Scan for the cell matching the given text and deliver its (X, Y) coordinate at center. 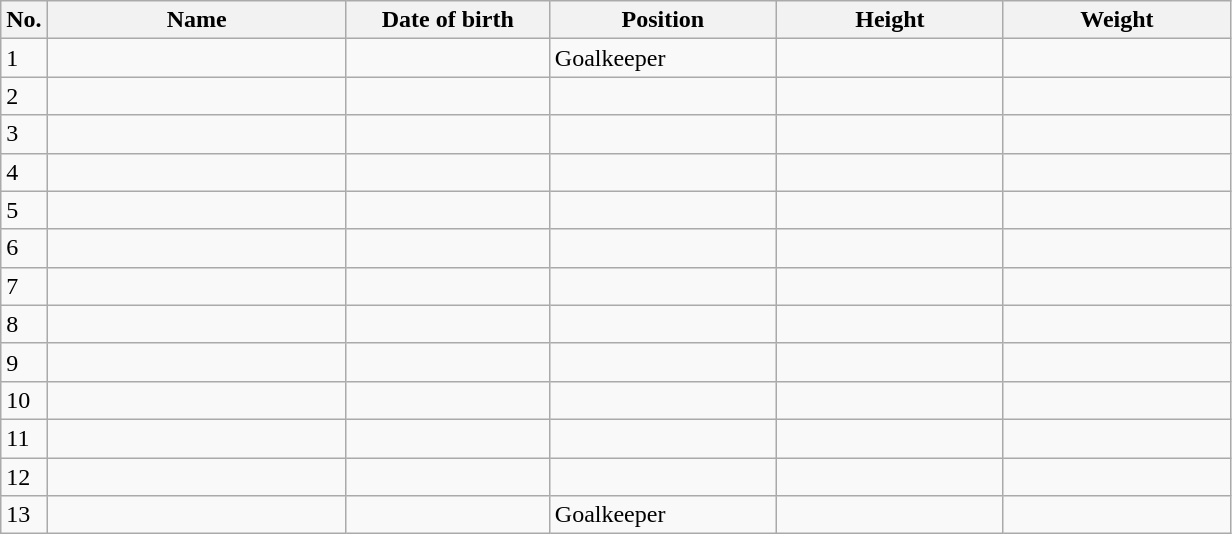
9 (24, 362)
11 (24, 438)
12 (24, 477)
Position (662, 20)
3 (24, 134)
Height (890, 20)
13 (24, 515)
Date of birth (448, 20)
5 (24, 210)
7 (24, 286)
10 (24, 400)
No. (24, 20)
Weight (1116, 20)
6 (24, 248)
8 (24, 324)
4 (24, 172)
1 (24, 58)
Name (196, 20)
2 (24, 96)
